Detect which cell encompasses the target text, then output its (x, y) center coordinate. 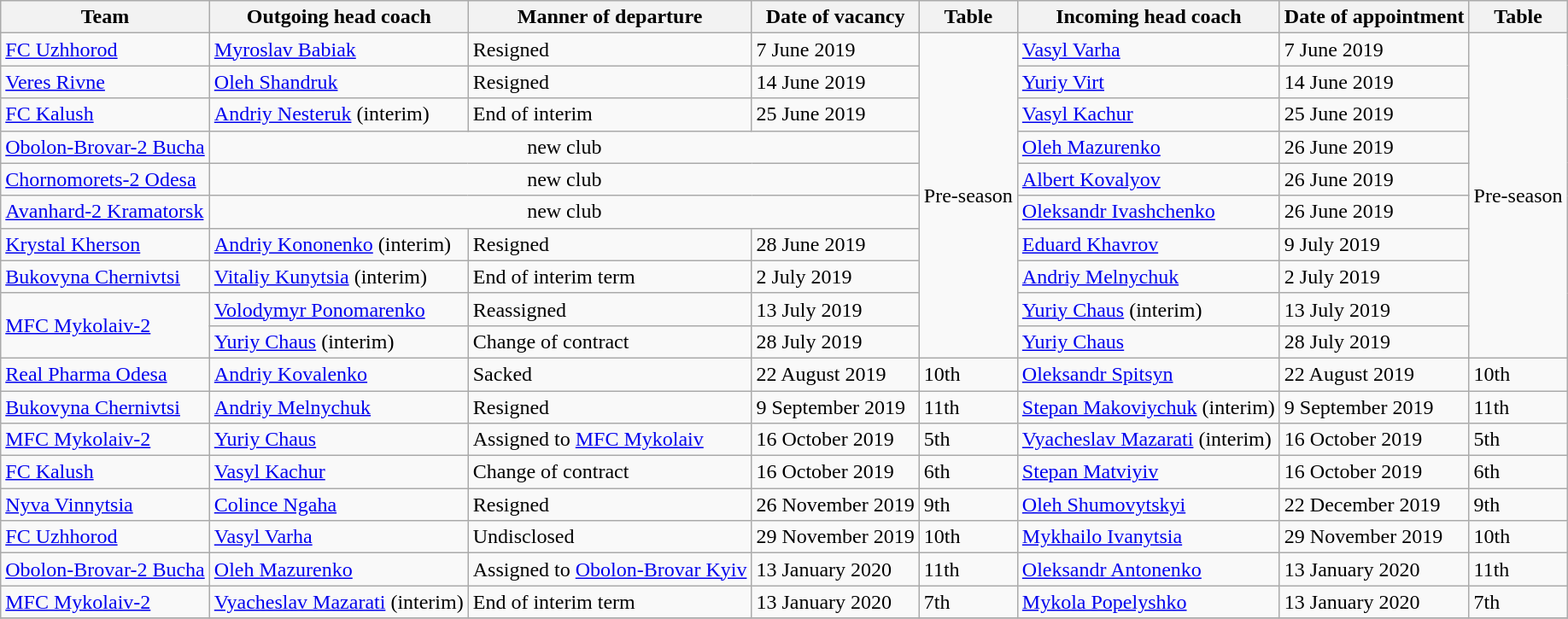
Reassigned (610, 309)
Oleksandr Spitsyn (1148, 374)
Date of appointment (1374, 17)
Oleh Shandruk (338, 82)
Volodymyr Ponomarenko (338, 309)
Oleh Shumovytskyi (1148, 505)
Vitaliy Kunytsia (interim) (338, 277)
Sacked (610, 374)
Avanhard-2 Kramatorsk (106, 212)
Andriy Kovalenko (338, 374)
26 November 2019 (835, 505)
Mykhailo Ivanytsia (1148, 537)
Assigned to Obolon-Brovar Kyiv (610, 569)
Chornomorets-2 Odesa (106, 179)
Stepan Matviyiv (1148, 472)
Manner of departure (610, 17)
Nyva Vinnytsia (106, 505)
Incoming head coach (1148, 17)
Yuriy Virt (1148, 82)
Mykola Popelyshko (1148, 602)
Krystal Kherson (106, 244)
Assigned to MFC Mykolaiv (610, 440)
Oleksandr Ivashchenko (1148, 212)
Myroslav Babiak (338, 50)
Andriy Nesteruk (interim) (338, 114)
Veres Rivne (106, 82)
Date of vacancy (835, 17)
Real Pharma Odesa (106, 374)
Albert Kovalyov (1148, 179)
Stepan Makoviychuk (interim) (1148, 407)
End of interim (610, 114)
28 June 2019 (835, 244)
Colince Ngaha (338, 505)
9 July 2019 (1374, 244)
Andriy Kononenko (interim) (338, 244)
Oleksandr Antonenko (1148, 569)
22 December 2019 (1374, 505)
Team (106, 17)
Eduard Khavrov (1148, 244)
Undisclosed (610, 537)
Outgoing head coach (338, 17)
